Pinpoint the cell where the given text exists, returning its (X, Y) midpoint coordinate. 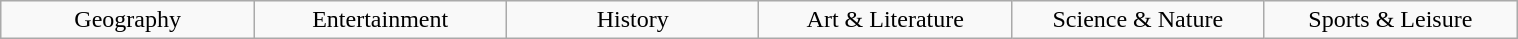
Entertainment (380, 20)
Geography (128, 20)
Sports & Leisure (1390, 20)
History (632, 20)
Art & Literature (886, 20)
Science & Nature (1138, 20)
